Determine the (X, Y) coordinate at the center of the cell enclosing the given text.  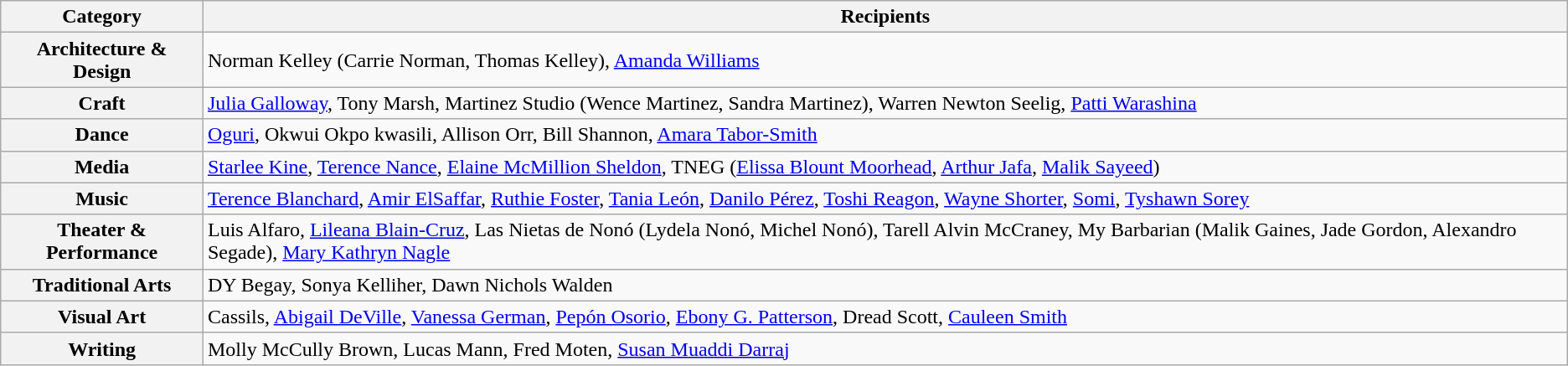
Traditional Arts (102, 285)
Craft (102, 103)
Dance (102, 135)
Terence Blanchard, Amir ElSaffar, Ruthie Foster, Tania León, Danilo Pérez, Toshi Reagon, Wayne Shorter, Somi, Tyshawn Sorey (885, 198)
Media (102, 167)
Norman Kelley (Carrie Norman, Thomas Kelley), Amanda Williams (885, 60)
Cassils, Abigail DeVille, Vanessa German, Pepón Osorio, Ebony G. Patterson, Dread Scott, Cauleen Smith (885, 317)
Category (102, 17)
Visual Art (102, 317)
Writing (102, 348)
Oguri, Okwui Okpo kwasili, Allison Orr, Bill Shannon, Amara Tabor-Smith (885, 135)
Architecture & Design (102, 60)
Theater & Performance (102, 241)
Julia Galloway, Tony Marsh, Martinez Studio (Wence Martinez, Sandra Martinez), Warren Newton Seelig, Patti Warashina (885, 103)
Molly McCully Brown, Lucas Mann, Fred Moten, Susan Muaddi Darraj (885, 348)
Recipients (885, 17)
Music (102, 198)
Starlee Kine, Terence Nance, Elaine McMillion Sheldon, TNEG (Elissa Blount Moorhead, Arthur Jafa, Malik Sayeed) (885, 167)
DY Begay, Sonya Kelliher, Dawn Nichols Walden (885, 285)
